Identify which cell holds the provided text, then report its [x, y] central coordinate. 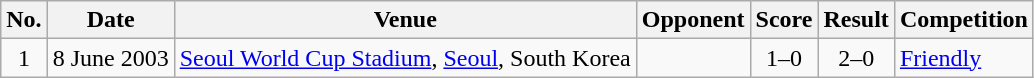
No. [24, 20]
8 June 2003 [110, 58]
Friendly [964, 58]
1 [24, 58]
Date [110, 20]
Result [856, 20]
2–0 [856, 58]
Opponent [693, 20]
Score [784, 20]
Competition [964, 20]
Venue [405, 20]
Seoul World Cup Stadium, Seoul, South Korea [405, 58]
1–0 [784, 58]
